Capture the cell that displays the provided text and extract its (x, y) central coordinate. 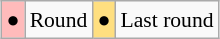
Round (59, 20)
Last round (168, 20)
